Output the [X, Y] coordinate of the center of the cell containing the given text.  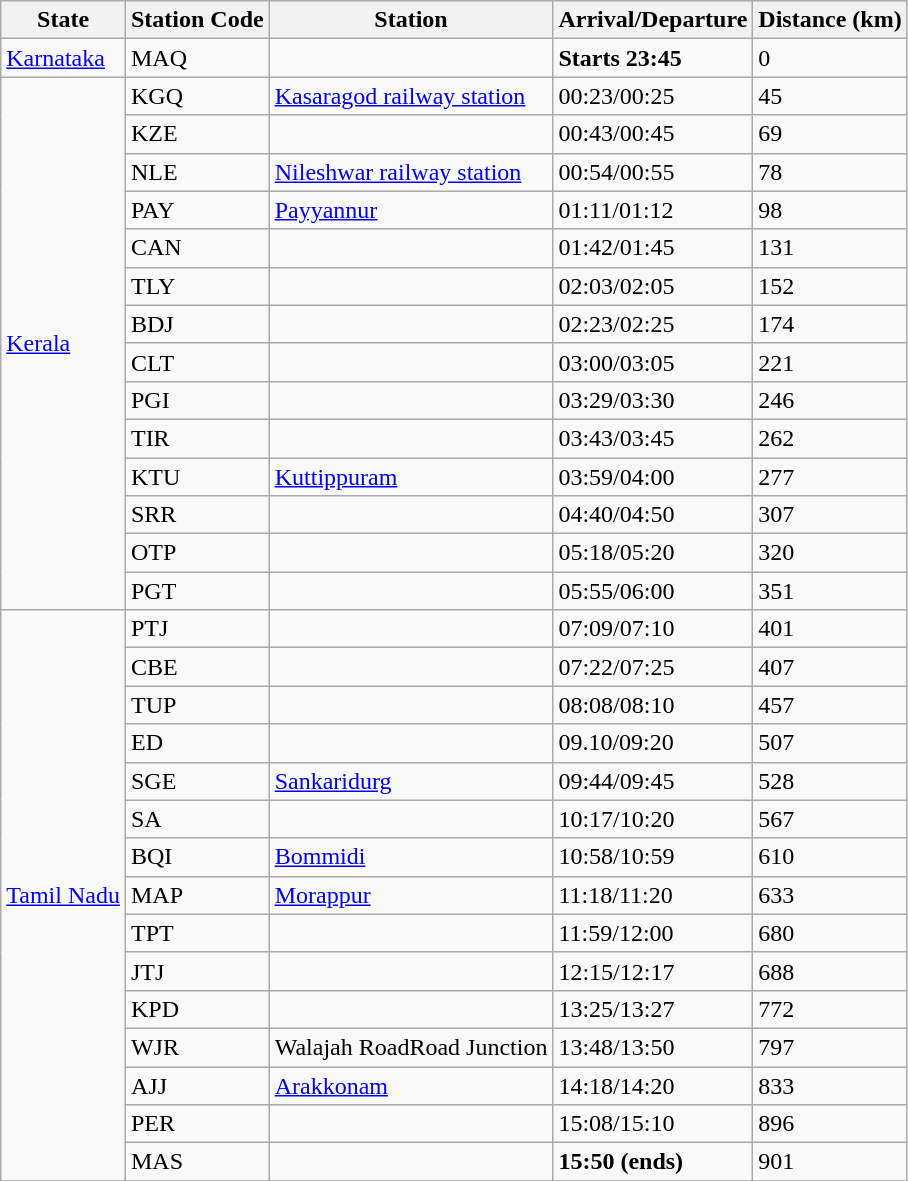
PGI [197, 400]
07:09/07:10 [653, 629]
Kasaragod railway station [411, 96]
320 [830, 553]
680 [830, 933]
246 [830, 400]
0 [830, 58]
Morappur [411, 895]
Bommidi [411, 857]
13:25/13:27 [653, 1009]
KTU [197, 477]
15:08/15:10 [653, 1124]
04:40/04:50 [653, 515]
Distance (km) [830, 20]
Kuttippuram [411, 477]
797 [830, 1047]
05:18/05:20 [653, 553]
MAQ [197, 58]
TPT [197, 933]
03:00/03:05 [653, 362]
PER [197, 1124]
PGT [197, 591]
12:15/12:17 [653, 971]
901 [830, 1162]
14:18/14:20 [653, 1085]
78 [830, 172]
567 [830, 819]
PAY [197, 210]
131 [830, 248]
JTJ [197, 971]
351 [830, 591]
Arakkonam [411, 1085]
610 [830, 857]
MAS [197, 1162]
507 [830, 743]
Payyannur [411, 210]
Station [411, 20]
BDJ [197, 324]
WJR [197, 1047]
TUP [197, 705]
407 [830, 667]
KGQ [197, 96]
833 [830, 1085]
Kerala [64, 344]
05:55/06:00 [653, 591]
SRR [197, 515]
772 [830, 1009]
174 [830, 324]
Walajah RoadRoad Junction [411, 1047]
152 [830, 286]
NLE [197, 172]
00:23/00:25 [653, 96]
AJJ [197, 1085]
10:17/10:20 [653, 819]
00:54/00:55 [653, 172]
SA [197, 819]
02:03/02:05 [653, 286]
Tamil Nadu [64, 896]
SGE [197, 781]
BQI [197, 857]
896 [830, 1124]
02:23/02:25 [653, 324]
PTJ [197, 629]
09.10/09:20 [653, 743]
45 [830, 96]
Karnataka [64, 58]
03:29/03:30 [653, 400]
KPD [197, 1009]
CLT [197, 362]
OTP [197, 553]
09:44/09:45 [653, 781]
CAN [197, 248]
KZE [197, 134]
528 [830, 781]
Station Code [197, 20]
CBE [197, 667]
401 [830, 629]
08:08/08:10 [653, 705]
TIR [197, 438]
457 [830, 705]
277 [830, 477]
15:50 (ends) [653, 1162]
TLY [197, 286]
221 [830, 362]
11:18/11:20 [653, 895]
00:43/00:45 [653, 134]
Starts 23:45 [653, 58]
262 [830, 438]
11:59/12:00 [653, 933]
MAP [197, 895]
633 [830, 895]
688 [830, 971]
01:42/01:45 [653, 248]
307 [830, 515]
13:48/13:50 [653, 1047]
03:43/03:45 [653, 438]
01:11/01:12 [653, 210]
98 [830, 210]
10:58/10:59 [653, 857]
69 [830, 134]
Sankaridurg [411, 781]
07:22/07:25 [653, 667]
03:59/04:00 [653, 477]
Arrival/Departure [653, 20]
State [64, 20]
Nileshwar railway station [411, 172]
ED [197, 743]
